Determine the (X, Y) coordinate at the center of the cell enclosing the given text.  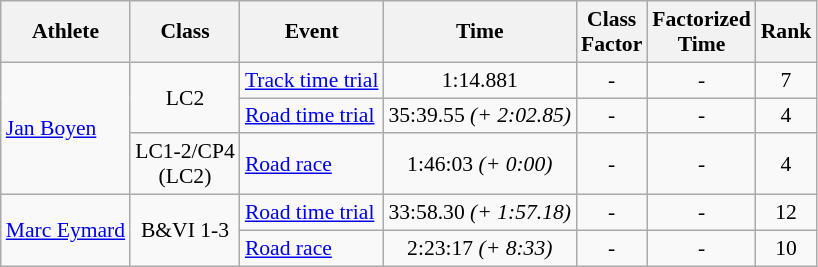
Athlete (66, 32)
Marc Eymard (66, 230)
Event (312, 32)
35:39.55 (+ 2:02.85) (480, 116)
Track time trial (312, 80)
Time (480, 32)
2:23:17 (+ 8:33) (480, 248)
FactorizedTime (701, 32)
Rank (786, 32)
Class (185, 32)
ClassFactor (612, 32)
1:14.881 (480, 80)
Jan Boyen (66, 128)
LC1-2/CP4(LC2) (185, 164)
12 (786, 213)
B&VI 1-3 (185, 230)
33:58.30 (+ 1:57.18) (480, 213)
1:46:03 (+ 0:00) (480, 164)
LC2 (185, 98)
7 (786, 80)
10 (786, 248)
